Output the [x, y] coordinate of the center of the cell containing the given text.  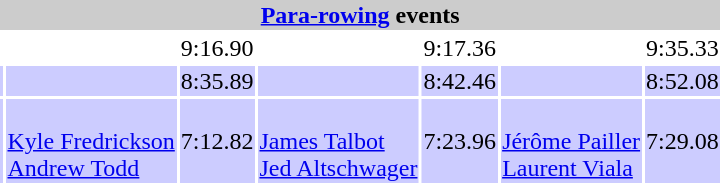
7:23.96 [460, 141]
James TalbotJed Altschwager [338, 141]
9:16.90 [217, 48]
8:42.46 [460, 81]
8:35.89 [217, 81]
9:17.36 [460, 48]
Jérôme PaillerLaurent Viala [572, 141]
7:12.82 [217, 141]
Kyle FredricksonAndrew Todd [91, 141]
Para-rowing events [360, 15]
